Locate the cell with the specified text and output its [X, Y] center coordinate. 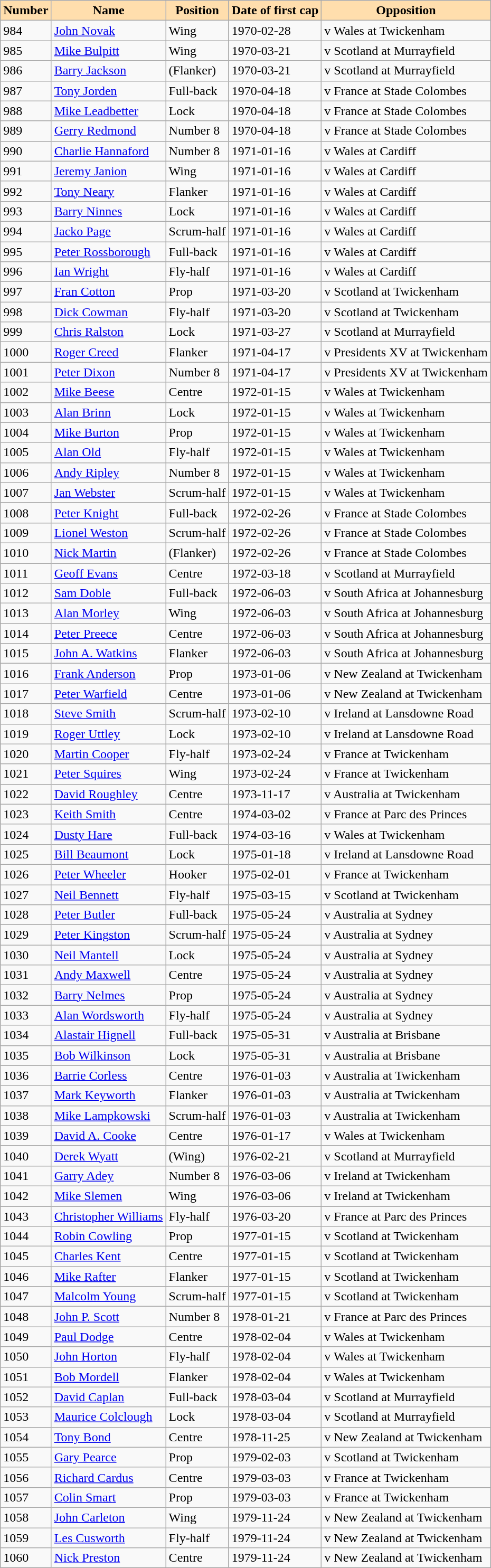
1020 [26, 754]
1005 [26, 452]
1975-03-15 [275, 895]
Barry Nelmes [109, 995]
997 [26, 292]
Tony Jorden [109, 91]
Number [26, 11]
Bob Mordell [109, 1377]
986 [26, 71]
996 [26, 272]
1034 [26, 1035]
Geoff Evans [109, 573]
987 [26, 91]
1050 [26, 1357]
985 [26, 51]
Tony Neary [109, 191]
Garry Adey [109, 1176]
1970-02-28 [275, 31]
Gary Pearce [109, 1457]
Position [197, 11]
1046 [26, 1277]
1060 [26, 1558]
1045 [26, 1257]
Richard Cardus [109, 1477]
1055 [26, 1457]
Bill Beaumont [109, 854]
Alan Brinn [109, 412]
1058 [26, 1517]
Chris Ralston [109, 332]
Lionel Weston [109, 533]
Peter Rossborough [109, 252]
1031 [26, 975]
1975-01-18 [275, 854]
999 [26, 332]
1033 [26, 1015]
1971-03-27 [275, 332]
1019 [26, 734]
John Horton [109, 1357]
1013 [26, 613]
1021 [26, 774]
Jacko Page [109, 231]
Andy Maxwell [109, 975]
1036 [26, 1075]
1028 [26, 915]
John P. Scott [109, 1317]
1975-02-01 [275, 874]
984 [26, 31]
1030 [26, 955]
989 [26, 131]
Neil Mantell [109, 955]
Andy Ripley [109, 473]
David A. Cooke [109, 1136]
1976-02-21 [275, 1156]
Roger Creed [109, 352]
1007 [26, 493]
Robin Cowling [109, 1236]
1025 [26, 854]
Nick Martin [109, 553]
Steve Smith [109, 714]
1026 [26, 874]
1056 [26, 1477]
1054 [26, 1437]
1011 [26, 573]
David Roughley [109, 794]
Martin Cooper [109, 754]
993 [26, 211]
1041 [26, 1176]
1009 [26, 533]
990 [26, 151]
Charles Kent [109, 1257]
Barrie Corless [109, 1075]
Alan Morley [109, 613]
994 [26, 231]
1017 [26, 694]
Bob Wilkinson [109, 1055]
Peter Dixon [109, 372]
1973-11-17 [275, 794]
1024 [26, 834]
1022 [26, 794]
Mike Bulpitt [109, 51]
1014 [26, 634]
Neil Bennett [109, 895]
1059 [26, 1538]
Fran Cotton [109, 292]
Colin Smart [109, 1497]
Christopher Williams [109, 1216]
1053 [26, 1417]
Tony Bond [109, 1437]
Jeremy Janion [109, 171]
1043 [26, 1216]
John Novak [109, 31]
Peter Knight [109, 513]
(Wing) [197, 1156]
1012 [26, 593]
1052 [26, 1397]
1016 [26, 674]
1003 [26, 412]
1010 [26, 553]
998 [26, 312]
1042 [26, 1196]
Name [109, 11]
1978-11-25 [275, 1437]
Ian Wright [109, 272]
Mike Lampkowski [109, 1116]
1008 [26, 513]
Jan Webster [109, 493]
Mark Keyworth [109, 1095]
1035 [26, 1055]
1002 [26, 392]
Alan Old [109, 452]
Keith Smith [109, 814]
1051 [26, 1377]
1027 [26, 895]
1044 [26, 1236]
Peter Squires [109, 774]
1978-01-21 [275, 1317]
1015 [26, 654]
Barry Jackson [109, 71]
Maurice Colclough [109, 1417]
David Caplan [109, 1397]
Opposition [406, 11]
Mike Rafter [109, 1277]
Mike Slemen [109, 1196]
1976-01-17 [275, 1136]
Roger Uttley [109, 734]
Malcolm Young [109, 1297]
Alastair Hignell [109, 1035]
1047 [26, 1297]
1006 [26, 473]
1004 [26, 432]
Frank Anderson [109, 674]
Mike Burton [109, 432]
Paul Dodge [109, 1337]
1048 [26, 1317]
992 [26, 191]
Hooker [197, 874]
Gerry Redmond [109, 131]
1972-03-18 [275, 573]
991 [26, 171]
Peter Kingston [109, 935]
1976-03-20 [275, 1216]
John A. Watkins [109, 654]
1032 [26, 995]
Derek Wyatt [109, 1156]
Nick Preston [109, 1558]
1000 [26, 352]
Date of first cap [275, 11]
1057 [26, 1497]
Sam Doble [109, 593]
995 [26, 252]
Mike Beese [109, 392]
1023 [26, 814]
Barry Ninnes [109, 211]
1974-03-02 [275, 814]
1040 [26, 1156]
1037 [26, 1095]
1049 [26, 1337]
1974-03-16 [275, 834]
1029 [26, 935]
Mike Leadbetter [109, 111]
Dick Cowman [109, 312]
Peter Wheeler [109, 874]
Dusty Hare [109, 834]
Les Cusworth [109, 1538]
988 [26, 111]
Peter Preece [109, 634]
Peter Butler [109, 915]
1039 [26, 1136]
1018 [26, 714]
Charlie Hannaford [109, 151]
John Carleton [109, 1517]
Alan Wordsworth [109, 1015]
1001 [26, 372]
1038 [26, 1116]
1979-02-03 [275, 1457]
Peter Warfield [109, 694]
